Capture the cell that displays the provided text and extract its [x, y] central coordinate. 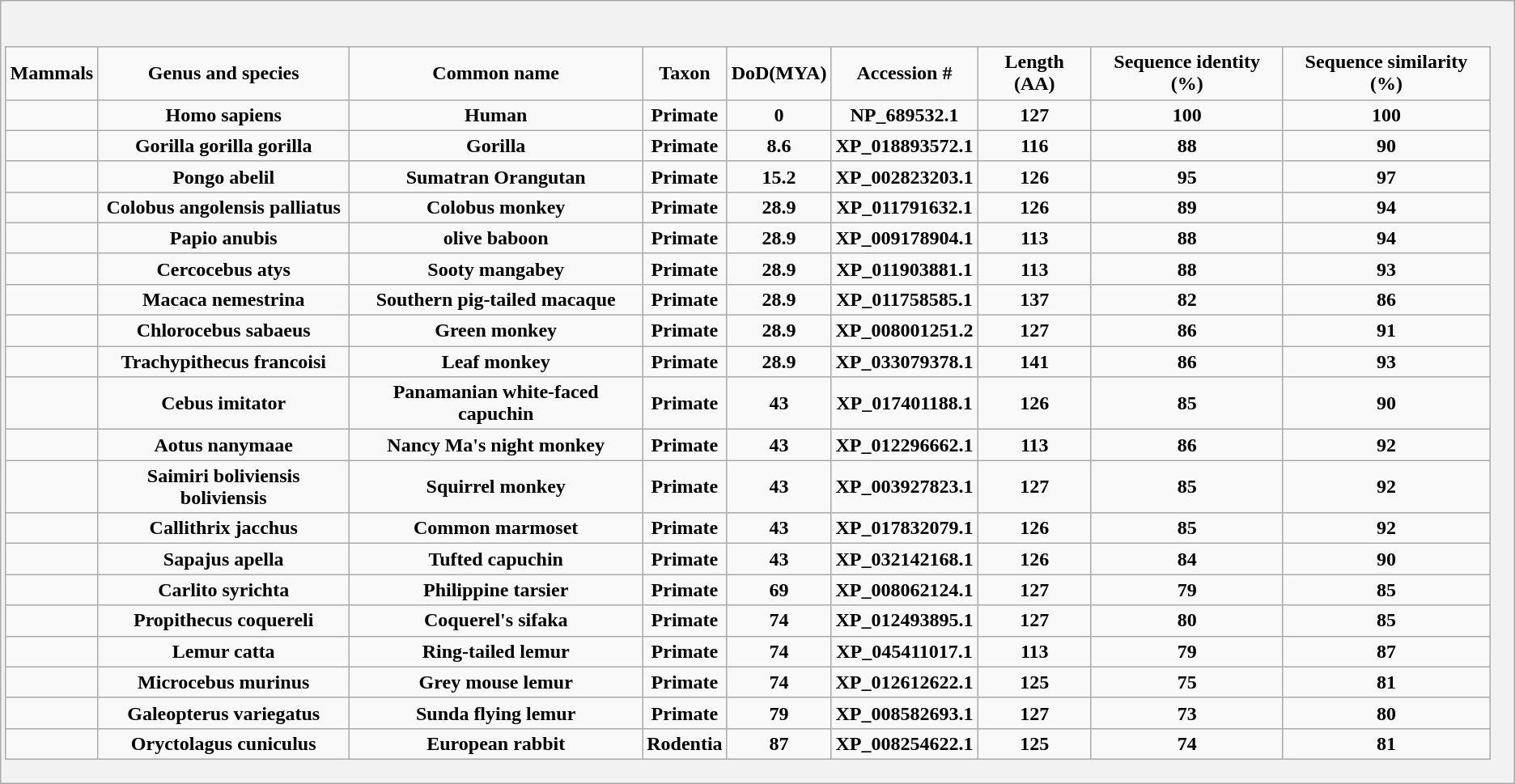
Homo sapiens [223, 115]
Rodentia [685, 744]
Southern pig-tailed macaque [496, 299]
Cercocebus atys [223, 269]
XP_033079378.1 [905, 362]
Gorilla gorilla gorilla [223, 146]
137 [1034, 299]
Chlorocebus sabaeus [223, 331]
NP_689532.1 [905, 115]
Trachypithecus francoisi [223, 362]
Pongo abelil [223, 176]
Green monkey [496, 331]
XP_008254622.1 [905, 744]
Sunda flying lemur [496, 713]
141 [1034, 362]
Sequence identity (%) [1186, 73]
XP_012296662.1 [905, 445]
82 [1186, 299]
XP_018893572.1 [905, 146]
XP_017832079.1 [905, 528]
Gorilla [496, 146]
Human [496, 115]
XP_012493895.1 [905, 621]
XP_011758585.1 [905, 299]
XP_011791632.1 [905, 207]
European rabbit [496, 744]
olive baboon [496, 238]
Colobus monkey [496, 207]
XP_008001251.2 [905, 331]
Common name [496, 73]
Taxon [685, 73]
Oryctolagus cuniculus [223, 744]
Cebus imitator [223, 403]
XP_017401188.1 [905, 403]
Colobus angolensis palliatus [223, 207]
15.2 [779, 176]
XP_008582693.1 [905, 713]
Tufted capuchin [496, 559]
Common marmoset [496, 528]
0 [779, 115]
Carlito syrichta [223, 590]
XP_003927823.1 [905, 487]
Galeopterus variegatus [223, 713]
Lemur catta [223, 651]
73 [1186, 713]
Squirrel monkey [496, 487]
XP_045411017.1 [905, 651]
97 [1386, 176]
116 [1034, 146]
Leaf monkey [496, 362]
Aotus nanymaae [223, 445]
91 [1386, 331]
Propithecus coquereli [223, 621]
8.6 [779, 146]
Microcebus murinus [223, 682]
Saimiri boliviensis boliviensis [223, 487]
XP_011903881.1 [905, 269]
XP_008062124.1 [905, 590]
Philippine tarsier [496, 590]
89 [1186, 207]
Sooty mangabey [496, 269]
Callithrix jacchus [223, 528]
Grey mouse lemur [496, 682]
Sapajus apella [223, 559]
Macaca nemestrina [223, 299]
XP_002823203.1 [905, 176]
Length (AA) [1034, 73]
XP_009178904.1 [905, 238]
Mammals [52, 73]
Panamanian white-faced capuchin [496, 403]
75 [1186, 682]
Papio anubis [223, 238]
DoD(MYA) [779, 73]
XP_012612622.1 [905, 682]
XP_032142168.1 [905, 559]
84 [1186, 559]
Genus and species [223, 73]
Accession # [905, 73]
Sequence similarity (%) [1386, 73]
95 [1186, 176]
Coquerel's sifaka [496, 621]
69 [779, 590]
Nancy Ma's night monkey [496, 445]
Sumatran Orangutan [496, 176]
Ring-tailed lemur [496, 651]
